Return the [x, y] coordinate for the center point of the cell that contains the specified text.  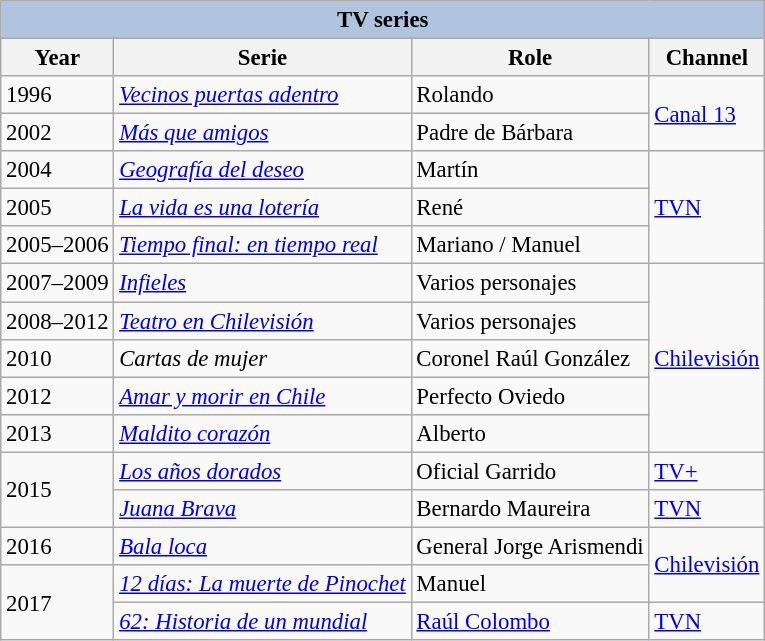
2012 [58, 396]
2005–2006 [58, 245]
Coronel Raúl González [530, 358]
Raúl Colombo [530, 621]
Bernardo Maureira [530, 509]
Teatro en Chilevisión [262, 321]
Cartas de mujer [262, 358]
Perfecto Oviedo [530, 396]
TV+ [707, 471]
Geografía del deseo [262, 170]
Serie [262, 58]
Amar y morir en Chile [262, 396]
Manuel [530, 584]
1996 [58, 95]
12 días: La muerte de Pinochet [262, 584]
Oficial Garrido [530, 471]
La vida es una lotería [262, 208]
62: Historia de un mundial [262, 621]
Bala loca [262, 546]
2010 [58, 358]
2015 [58, 490]
Infieles [262, 283]
Canal 13 [707, 114]
2013 [58, 433]
TV series [383, 20]
General Jorge Arismendi [530, 546]
Más que amigos [262, 133]
Vecinos puertas adentro [262, 95]
2017 [58, 602]
Year [58, 58]
2016 [58, 546]
Role [530, 58]
Mariano / Manuel [530, 245]
Padre de Bárbara [530, 133]
Juana Brava [262, 509]
Alberto [530, 433]
2004 [58, 170]
2002 [58, 133]
Los años dorados [262, 471]
Channel [707, 58]
2007–2009 [58, 283]
Tiempo final: en tiempo real [262, 245]
Martín [530, 170]
2008–2012 [58, 321]
Rolando [530, 95]
René [530, 208]
2005 [58, 208]
Maldito corazón [262, 433]
